Output the (x, y) coordinate of the center of the cell containing the given text.  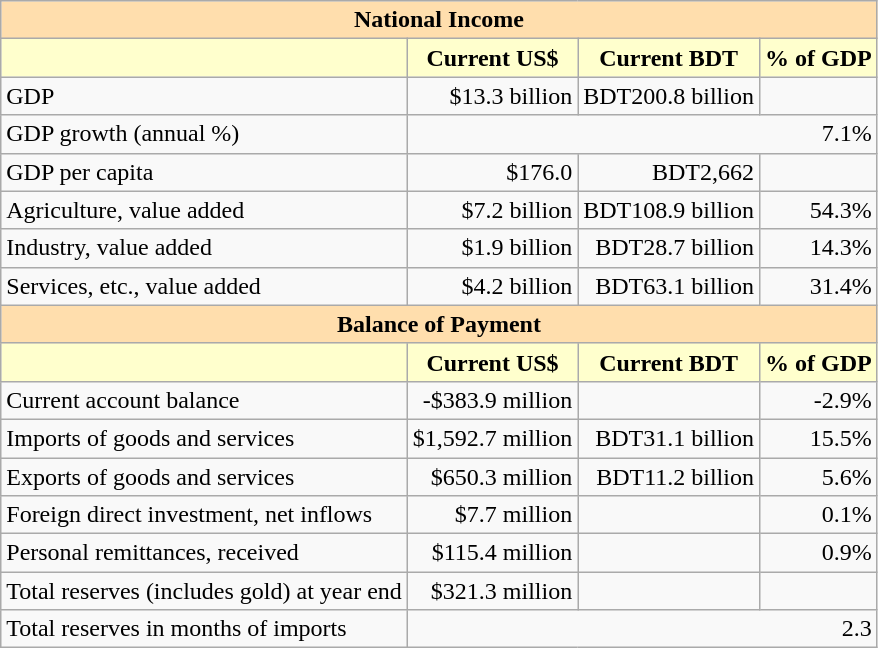
BDT200.8 billion (669, 96)
Agriculture, value added (204, 210)
GDP (204, 96)
$176.0 (492, 172)
GDP per capita (204, 172)
$115.4 million (492, 553)
2.3 (642, 629)
BDT2,662 (669, 172)
5.6% (818, 477)
15.5% (818, 438)
14.3% (818, 248)
Exports of goods and services (204, 477)
-2.9% (818, 400)
$650.3 million (492, 477)
Total reserves in months of imports (204, 629)
0.9% (818, 553)
$321.3 million (492, 591)
$7.7 million (492, 515)
$13.3 billion (492, 96)
$1,592.7 million (492, 438)
BDT63.1 billion (669, 286)
BDT31.1 billion (669, 438)
Total reserves (includes gold) at year end (204, 591)
Industry, value added (204, 248)
Personal remittances, received (204, 553)
54.3% (818, 210)
BDT28.7 billion (669, 248)
Services, etc., value added (204, 286)
$7.2 billion (492, 210)
7.1% (642, 134)
-$383.9 million (492, 400)
BDT11.2 billion (669, 477)
GDP growth (annual %) (204, 134)
Foreign direct investment, net inflows (204, 515)
BDT108.9 billion (669, 210)
$4.2 billion (492, 286)
Balance of Payment (439, 324)
National Income (439, 20)
31.4% (818, 286)
$1.9 billion (492, 248)
0.1% (818, 515)
Imports of goods and services (204, 438)
Current account balance (204, 400)
